Identify which cell holds the provided text, then report its (X, Y) central coordinate. 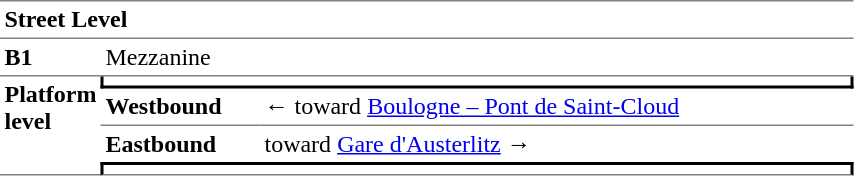
Mezzanine (478, 58)
Westbound (180, 107)
← toward Boulogne – Pont de Saint-Cloud (557, 107)
B1 (50, 58)
Eastbound (180, 144)
Street Level (427, 20)
Platform level (50, 126)
toward Gare d'Austerlitz → (557, 144)
